Detect which cell encompasses the target text, then output its [x, y] center coordinate. 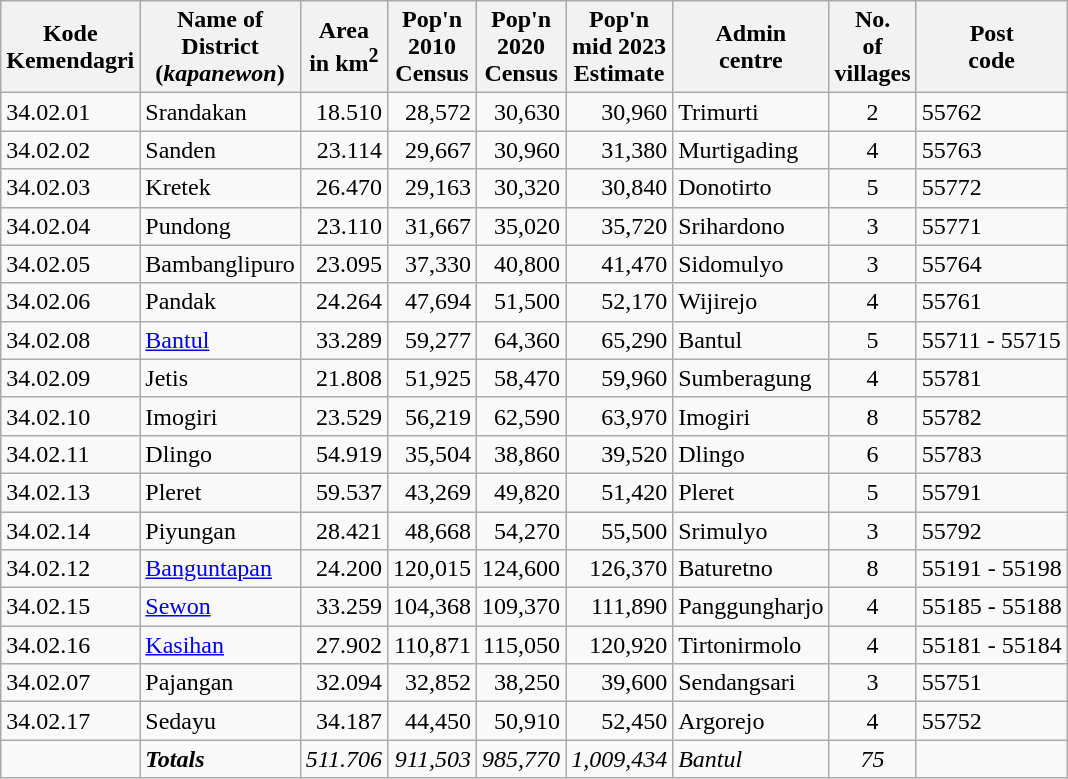
55,500 [620, 531]
111,890 [620, 607]
34.02.12 [70, 569]
Kasihan [220, 645]
23.110 [344, 226]
55782 [992, 416]
51,925 [432, 378]
55762 [992, 112]
32.094 [344, 683]
55783 [992, 454]
58,470 [522, 378]
34.02.09 [70, 378]
28,572 [432, 112]
Sanden [220, 150]
34.02.01 [70, 112]
120,015 [432, 569]
43,269 [432, 492]
34.02.11 [70, 454]
52,170 [620, 302]
40,800 [522, 264]
Sedayu [220, 721]
34.02.14 [70, 531]
59.537 [344, 492]
32,852 [432, 683]
Pop'n mid 2023 Estimate [620, 47]
62,590 [522, 416]
Pandak [220, 302]
59,960 [620, 378]
55781 [992, 378]
37,330 [432, 264]
55191 - 55198 [992, 569]
55772 [992, 188]
55771 [992, 226]
44,450 [432, 721]
29,163 [432, 188]
Admincentre [751, 47]
30,840 [620, 188]
39,600 [620, 683]
35,504 [432, 454]
Pajangan [220, 683]
54,270 [522, 531]
51,420 [620, 492]
Kode Kemendagri [70, 47]
33.289 [344, 340]
34.02.17 [70, 721]
34.02.10 [70, 416]
34.02.15 [70, 607]
Jetis [220, 378]
34.02.02 [70, 150]
26.470 [344, 188]
34.02.05 [70, 264]
Srandakan [220, 112]
18.510 [344, 112]
Piyungan [220, 531]
38,250 [522, 683]
65,290 [620, 340]
55791 [992, 492]
Pop'n 2010 Census [432, 47]
35,020 [522, 226]
Murtigading [751, 150]
34.02.06 [70, 302]
52,450 [620, 721]
39,520 [620, 454]
51,500 [522, 302]
29,667 [432, 150]
28.421 [344, 531]
38,860 [522, 454]
49,820 [522, 492]
31,380 [620, 150]
31,667 [432, 226]
55763 [992, 150]
55764 [992, 264]
911,503 [432, 759]
Tirtonirmolo [751, 645]
34.02.04 [70, 226]
Sumberagung [751, 378]
34.02.16 [70, 645]
Srihardono [751, 226]
27.902 [344, 645]
6 [872, 454]
Baturetno [751, 569]
124,600 [522, 569]
75 [872, 759]
2 [872, 112]
Totals [220, 759]
33.259 [344, 607]
30,320 [522, 188]
109,370 [522, 607]
23.095 [344, 264]
Trimurti [751, 112]
104,368 [432, 607]
30,630 [522, 112]
24.200 [344, 569]
Pundong [220, 226]
Sendangsari [751, 683]
Banguntapan [220, 569]
Wijirejo [751, 302]
110,871 [432, 645]
47,694 [432, 302]
41,470 [620, 264]
54.919 [344, 454]
63,970 [620, 416]
Panggungharjo [751, 607]
59,277 [432, 340]
Postcode [992, 47]
24.264 [344, 302]
Argorejo [751, 721]
34.02.13 [70, 492]
34.02.03 [70, 188]
23.529 [344, 416]
No.ofvillages [872, 47]
Name ofDistrict(kapanewon) [220, 47]
55181 - 55184 [992, 645]
1,009,434 [620, 759]
Pop'n 2020 Census [522, 47]
55752 [992, 721]
Sidomulyo [751, 264]
55761 [992, 302]
55185 - 55188 [992, 607]
56,219 [432, 416]
Srimulyo [751, 531]
34.187 [344, 721]
126,370 [620, 569]
985,770 [522, 759]
55751 [992, 683]
Sewon [220, 607]
50,910 [522, 721]
64,360 [522, 340]
35,720 [620, 226]
55792 [992, 531]
120,920 [620, 645]
55711 - 55715 [992, 340]
Bambanglipuro [220, 264]
Donotirto [751, 188]
34.02.08 [70, 340]
48,668 [432, 531]
115,050 [522, 645]
21.808 [344, 378]
511.706 [344, 759]
Kretek [220, 188]
34.02.07 [70, 683]
Areain km2 [344, 47]
23.114 [344, 150]
